Provide the (X, Y) coordinate of the cell's center where the given text is located.  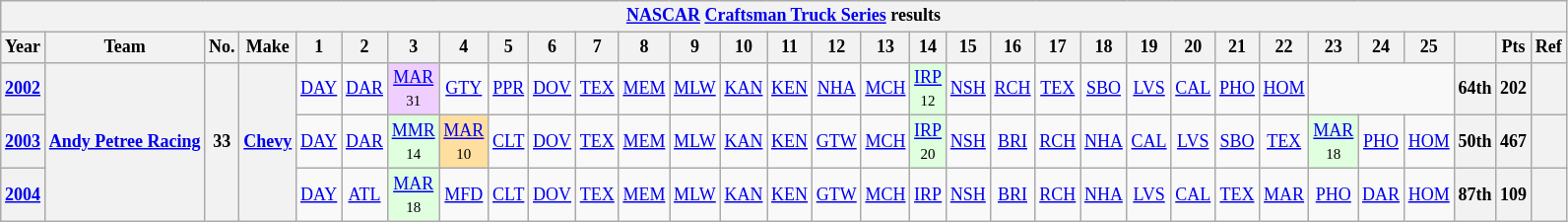
6 (553, 47)
IRP20 (928, 142)
MFD (464, 194)
2 (364, 47)
4 (464, 47)
5 (508, 47)
24 (1381, 47)
ATL (364, 194)
18 (1104, 47)
11 (790, 47)
7 (597, 47)
NASCAR Craftsman Truck Series results (784, 16)
17 (1058, 47)
2002 (24, 89)
Pts (1514, 47)
Team (124, 47)
Ref (1548, 47)
9 (695, 47)
MMR14 (414, 142)
2004 (24, 194)
8 (644, 47)
No. (223, 47)
MAR (1284, 194)
Year (24, 47)
23 (1334, 47)
MAR31 (414, 89)
109 (1514, 194)
22 (1284, 47)
87th (1475, 194)
19 (1148, 47)
10 (744, 47)
1 (319, 47)
467 (1514, 142)
64th (1475, 89)
16 (1013, 47)
PPR (508, 89)
202 (1514, 89)
12 (836, 47)
25 (1428, 47)
21 (1237, 47)
MAR10 (464, 142)
Andy Petree Racing (124, 142)
3 (414, 47)
2003 (24, 142)
Chevy (268, 142)
50th (1475, 142)
33 (223, 142)
15 (967, 47)
IRP12 (928, 89)
IRP (928, 194)
GTY (464, 89)
Make (268, 47)
14 (928, 47)
13 (885, 47)
20 (1194, 47)
